Search for the cell housing the specified text and yield its [x, y] center coordinate. 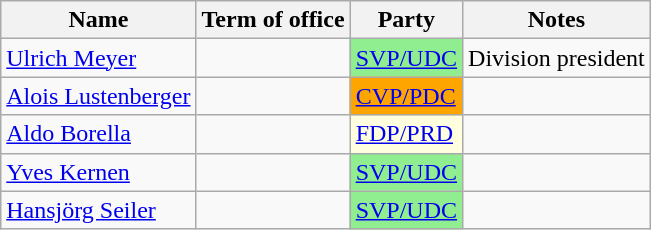
Ulrich Meyer [98, 58]
Aldo Borella [98, 134]
CVP/PDC [406, 96]
FDP/PRD [406, 134]
Notes [557, 20]
Division president [557, 58]
Hansjörg Seiler [98, 210]
Name [98, 20]
Term of office [273, 20]
Alois Lustenberger [98, 96]
Yves Kernen [98, 172]
Party [406, 20]
